Detect which cell encompasses the target text, then output its [x, y] center coordinate. 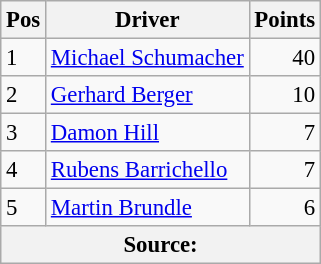
5 [24, 208]
3 [24, 133]
10 [284, 95]
Gerhard Berger [148, 95]
Damon Hill [148, 133]
40 [284, 58]
Pos [24, 20]
Michael Schumacher [148, 58]
2 [24, 95]
Martin Brundle [148, 208]
6 [284, 208]
Rubens Barrichello [148, 170]
Source: [161, 245]
1 [24, 58]
Points [284, 20]
Driver [148, 20]
4 [24, 170]
